Provide the (x, y) coordinate of the cell's center where the given text is located.  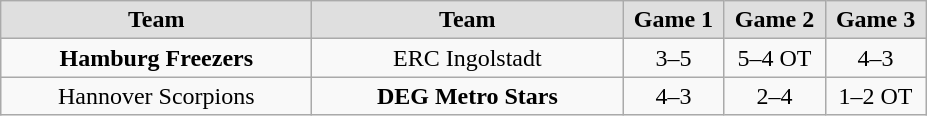
Hamburg Freezers (156, 58)
Game 2 (774, 20)
DEG Metro Stars (468, 96)
3–5 (674, 58)
ERC Ingolstadt (468, 58)
5–4 OT (774, 58)
Hannover Scorpions (156, 96)
Game 3 (876, 20)
2–4 (774, 96)
1–2 OT (876, 96)
Game 1 (674, 20)
